Provide the (x, y) coordinate of the cell's center where the given text is located.  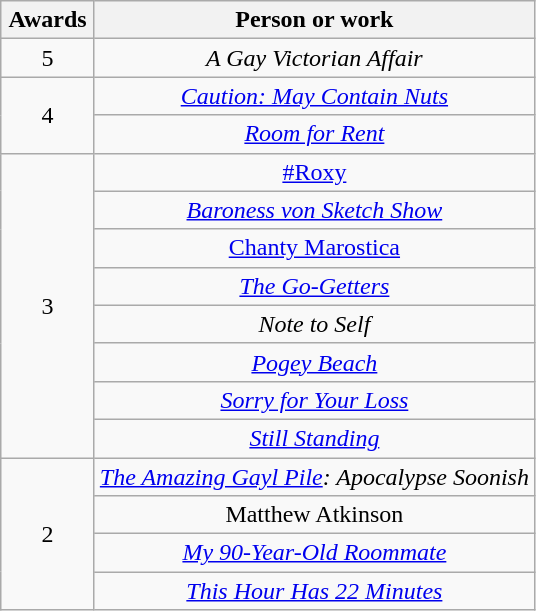
Pogey Beach (314, 362)
#Roxy (314, 172)
2 (48, 534)
Matthew Atkinson (314, 515)
The Amazing Gayl Pile: Apocalypse Soonish (314, 477)
3 (48, 305)
Room for Rent (314, 134)
This Hour Has 22 Minutes (314, 591)
5 (48, 58)
4 (48, 115)
Chanty Marostica (314, 248)
The Go-Getters (314, 286)
My 90-Year-Old Roommate (314, 553)
Baroness von Sketch Show (314, 210)
Caution: May Contain Nuts (314, 96)
Note to Self (314, 324)
Still Standing (314, 438)
Awards (48, 20)
A Gay Victorian Affair (314, 58)
Sorry for Your Loss (314, 400)
Person or work (314, 20)
